Return the [x, y] coordinate for the center point of the cell that contains the specified text.  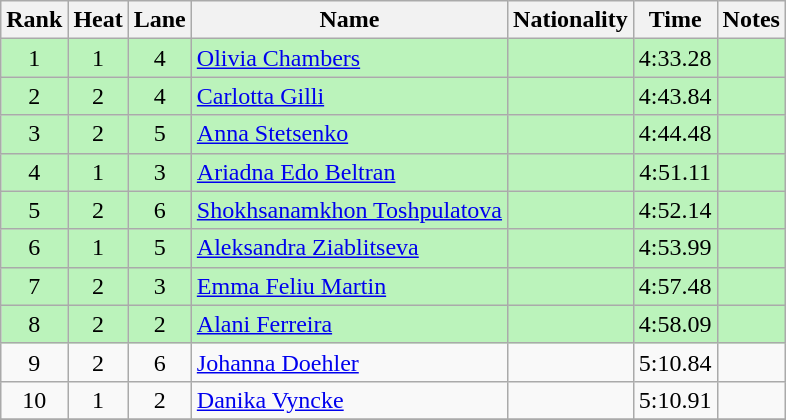
4:43.84 [675, 96]
Olivia Chambers [349, 58]
7 [34, 286]
4:51.11 [675, 172]
5:10.84 [675, 362]
8 [34, 324]
9 [34, 362]
Carlotta Gilli [349, 96]
Emma Feliu Martin [349, 286]
Johanna Doehler [349, 362]
Name [349, 20]
4:44.48 [675, 134]
Shokhsanamkhon Toshpulatova [349, 210]
4:33.28 [675, 58]
Anna Stetsenko [349, 134]
Nationality [571, 20]
4:52.14 [675, 210]
4:57.48 [675, 286]
4:53.99 [675, 248]
Ariadna Edo Beltran [349, 172]
Danika Vyncke [349, 400]
5:10.91 [675, 400]
4:58.09 [675, 324]
Notes [751, 20]
Heat [98, 20]
Lane [160, 20]
Alani Ferreira [349, 324]
Rank [34, 20]
Time [675, 20]
Aleksandra Ziablitseva [349, 248]
10 [34, 400]
